Return [x, y] of the center of cell containing provided text 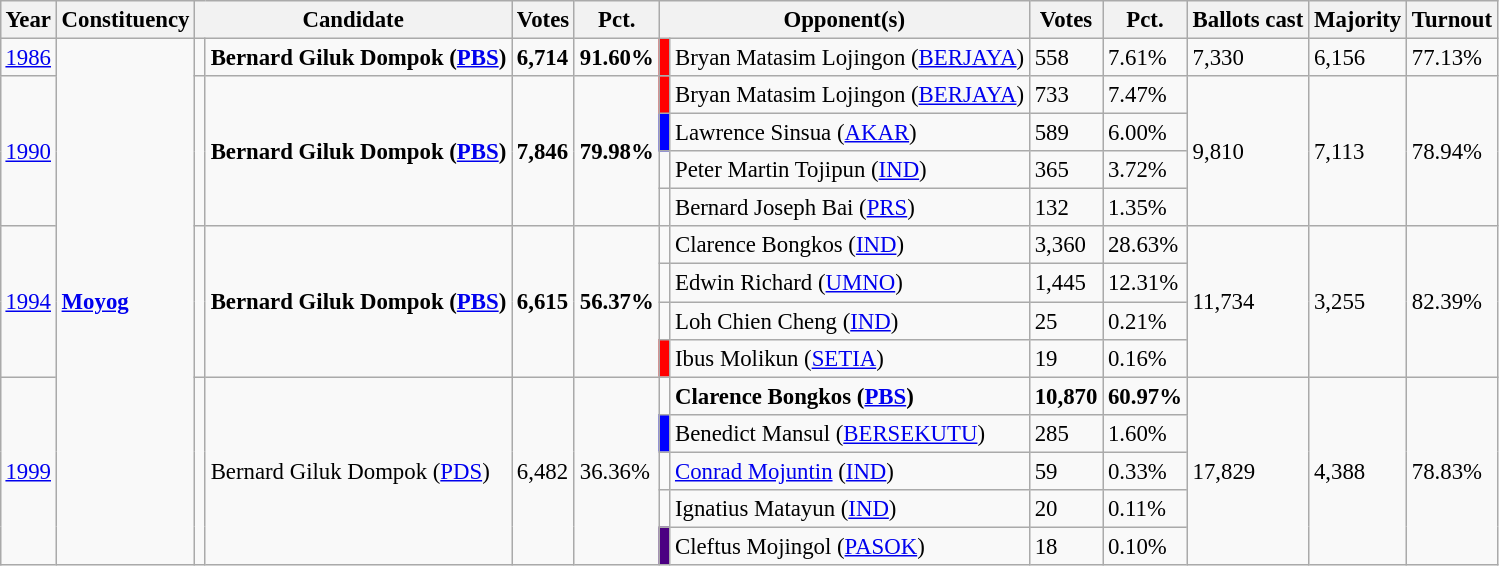
1,445 [1066, 283]
6,482 [544, 471]
Ignatius Matayun (IND) [850, 508]
6,156 [1358, 57]
365 [1066, 170]
82.39% [1452, 301]
36.36% [616, 471]
Edwin Richard (UMNO) [850, 283]
1.35% [1146, 208]
6.00% [1146, 133]
Clarence Bongkos (PBS) [850, 396]
Bernard Joseph Bai (PRS) [850, 208]
56.37% [616, 301]
9,810 [1248, 151]
0.33% [1146, 471]
78.94% [1452, 151]
Loh Chien Cheng (IND) [850, 321]
3,360 [1066, 245]
7.47% [1146, 95]
Bernard Giluk Dompok (PDS) [358, 471]
28.63% [1146, 245]
Ballots cast [1248, 20]
Turnout [1452, 20]
Lawrence Sinsua (AKAR) [850, 133]
Opponent(s) [844, 20]
558 [1066, 57]
10,870 [1066, 396]
Conrad Mojuntin (IND) [850, 471]
1994 [28, 301]
25 [1066, 321]
0.16% [1146, 358]
Year [28, 20]
Moyog [125, 301]
7,846 [544, 151]
1.60% [1146, 433]
4,388 [1358, 471]
733 [1066, 95]
18 [1066, 546]
Clarence Bongkos (IND) [850, 245]
6,615 [544, 301]
79.98% [616, 151]
91.60% [616, 57]
59 [1066, 471]
7.61% [1146, 57]
0.11% [1146, 508]
7,113 [1358, 151]
285 [1066, 433]
20 [1066, 508]
11,734 [1248, 301]
6,714 [544, 57]
Cleftus Mojingol (PASOK) [850, 546]
77.13% [1452, 57]
Benedict Mansul (BERSEKUTU) [850, 433]
1999 [28, 471]
1986 [28, 57]
Candidate [354, 20]
78.83% [1452, 471]
Majority [1358, 20]
19 [1066, 358]
Constituency [125, 20]
Peter Martin Tojipun (IND) [850, 170]
0.21% [1146, 321]
7,330 [1248, 57]
12.31% [1146, 283]
0.10% [1146, 546]
132 [1066, 208]
589 [1066, 133]
17,829 [1248, 471]
1990 [28, 151]
3.72% [1146, 170]
60.97% [1146, 396]
Ibus Molikun (SETIA) [850, 358]
3,255 [1358, 301]
